Provide the [x, y] coordinate of the cell's center where the given text is located.  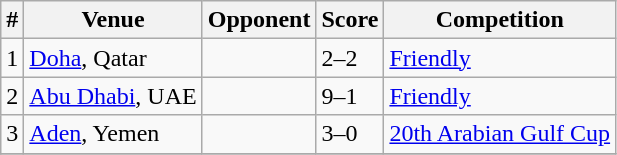
Score [350, 20]
20th Arabian Gulf Cup [500, 134]
Aden, Yemen [113, 134]
3 [12, 134]
2 [12, 96]
9–1 [350, 96]
Opponent [259, 20]
3–0 [350, 134]
Doha, Qatar [113, 58]
Abu Dhabi, UAE [113, 96]
1 [12, 58]
# [12, 20]
Competition [500, 20]
2–2 [350, 58]
Venue [113, 20]
